From the cell containing the given text, extract its center point as [X, Y] coordinate. 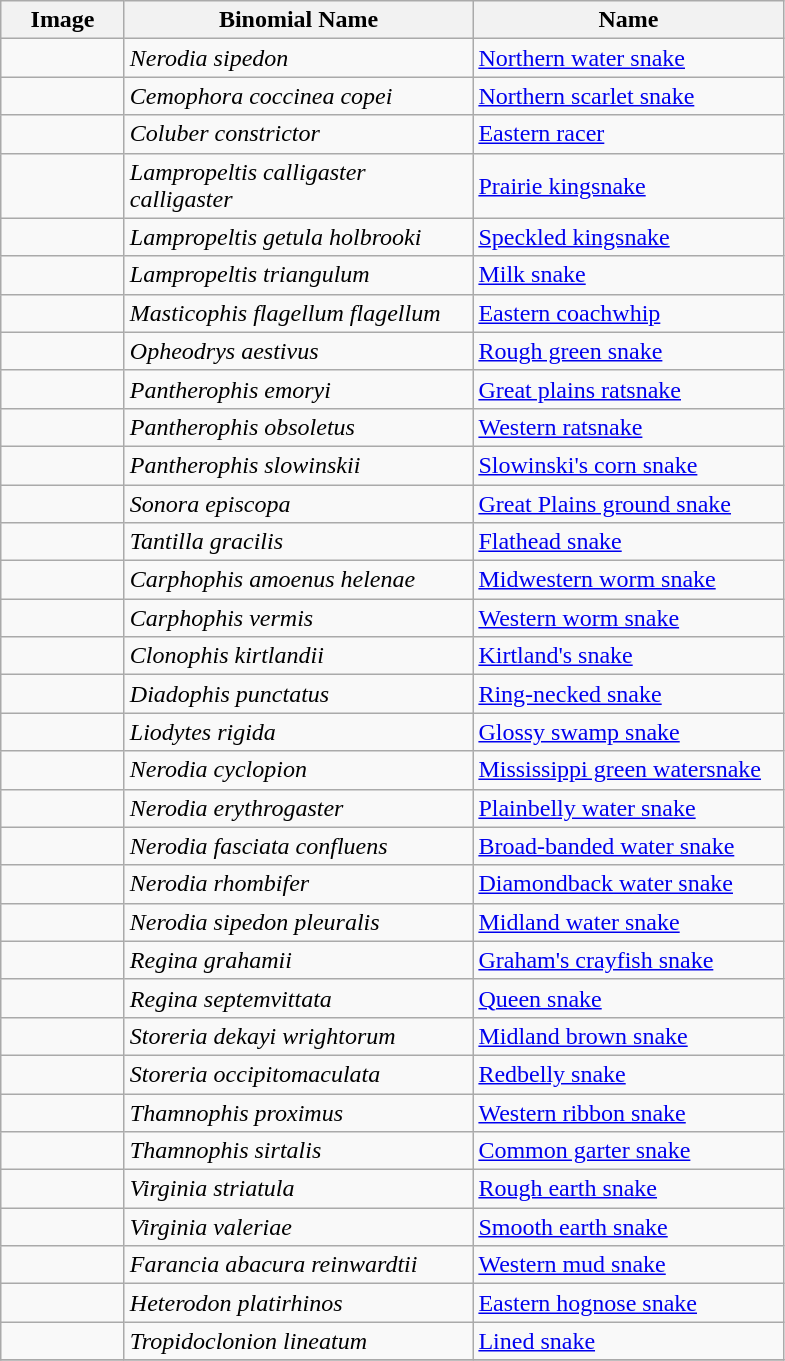
Eastern hognose snake [628, 1303]
Pantherophis emoryi [298, 389]
Opheodrys aestivus [298, 351]
Rough green snake [628, 351]
Lined snake [628, 1341]
Flathead snake [628, 542]
Northern water snake [628, 58]
Diadophis punctatus [298, 694]
Pantherophis obsoletus [298, 427]
Clonophis kirtlandii [298, 656]
Midland brown snake [628, 1036]
Plainbelly water snake [628, 808]
Cemophora coccinea copei [298, 96]
Storeria dekayi wrightorum [298, 1036]
Nerodia sipedon [298, 58]
Western worm snake [628, 618]
Smooth earth snake [628, 1227]
Carphophis vermis [298, 618]
Lampropeltis getula holbrooki [298, 237]
Name [628, 20]
Broad-banded water snake [628, 846]
Milk snake [628, 275]
Heterodon platirhinos [298, 1303]
Western ratsnake [628, 427]
Pantherophis slowinskii [298, 465]
Liodytes rigida [298, 732]
Redbelly snake [628, 1074]
Storeria occipitomaculata [298, 1074]
Sonora episcopa [298, 503]
Diamondback water snake [628, 884]
Midland water snake [628, 922]
Tropidoclonion lineatum [298, 1341]
Midwestern worm snake [628, 580]
Kirtland's snake [628, 656]
Western ribbon snake [628, 1113]
Tantilla gracilis [298, 542]
Eastern coachwhip [628, 313]
Coluber constrictor [298, 134]
Common garter snake [628, 1151]
Nerodia fasciata confluens [298, 846]
Graham's crayfish snake [628, 960]
Ring-necked snake [628, 694]
Virginia valeriae [298, 1227]
Speckled kingsnake [628, 237]
Mississippi green watersnake [628, 770]
Prairie kingsnake [628, 186]
Nerodia erythrogaster [298, 808]
Masticophis flagellum flagellum [298, 313]
Thamnophis sirtalis [298, 1151]
Regina septemvittata [298, 998]
Farancia abacura reinwardtii [298, 1265]
Binomial Name [298, 20]
Carphophis amoenus helenae [298, 580]
Glossy swamp snake [628, 732]
Rough earth snake [628, 1189]
Western mud snake [628, 1265]
Great plains ratsnake [628, 389]
Thamnophis proximus [298, 1113]
Slowinski's corn snake [628, 465]
Northern scarlet snake [628, 96]
Virginia striatula [298, 1189]
Nerodia sipedon pleuralis [298, 922]
Great Plains ground snake [628, 503]
Lampropeltis calligaster calligaster [298, 186]
Lampropeltis triangulum [298, 275]
Image [63, 20]
Nerodia cyclopion [298, 770]
Queen snake [628, 998]
Eastern racer [628, 134]
Regina grahamii [298, 960]
Nerodia rhombifer [298, 884]
